Determine the (x, y) coordinate at the center of the cell enclosing the given text.  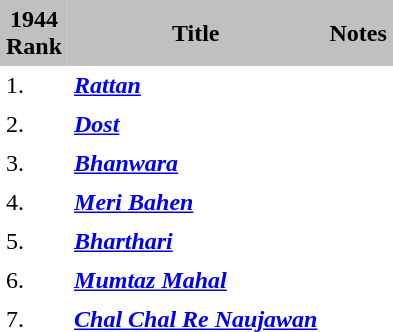
Meri Bahen (196, 202)
Rattan (196, 86)
Bharthari (196, 242)
1. (34, 86)
Bhanwara (196, 164)
Dost (196, 124)
4. (34, 202)
5. (34, 242)
Mumtaz Mahal (196, 280)
Title (196, 33)
1944Rank (34, 33)
2. (34, 124)
3. (34, 164)
6. (34, 280)
Notes (358, 33)
